Find where the given text appears and provide that cell's center as (X, Y) coordinate. 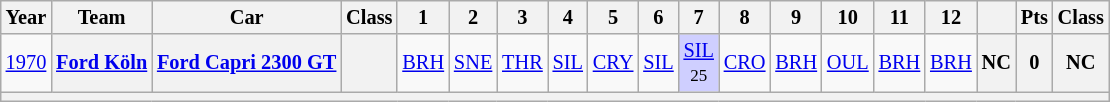
Ford Capri 2300 GT (246, 63)
1 (423, 17)
CRY (613, 63)
Ford Köln (102, 63)
11 (900, 17)
10 (848, 17)
OUL (848, 63)
Team (102, 17)
2 (473, 17)
CRO (745, 63)
5 (613, 17)
6 (658, 17)
Pts (1034, 17)
9 (796, 17)
THR (522, 63)
7 (699, 17)
SIL25 (699, 63)
0 (1034, 63)
8 (745, 17)
4 (568, 17)
3 (522, 17)
1970 (26, 63)
Car (246, 17)
Year (26, 17)
SNE (473, 63)
12 (951, 17)
